Scan for the cell matching the given text and deliver its [X, Y] coordinate at center. 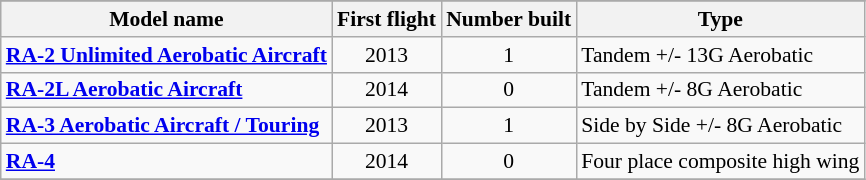
RA-2 Unlimited Aerobatic Aircraft [166, 55]
Side by Side +/- 8G Aerobatic [720, 126]
RA-3 Aerobatic Aircraft / Touring [166, 126]
RA-2L Aerobatic Aircraft [166, 90]
RA-4 [166, 162]
Number built [508, 19]
Tandem +/- 13G Aerobatic [720, 55]
Tandem +/- 8G Aerobatic [720, 90]
First flight [386, 19]
Model name [166, 19]
Type [720, 19]
Four place composite high wing [720, 162]
